Capture the cell that displays the provided text and extract its [x, y] central coordinate. 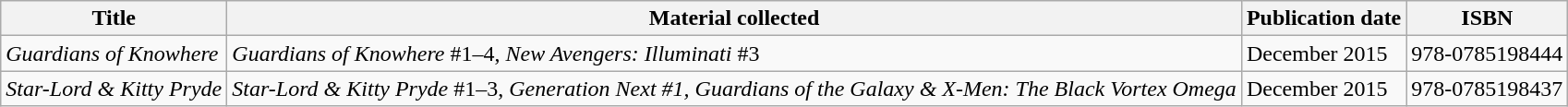
Guardians of Knowhere #1–4, New Avengers: Illuminati #3 [735, 53]
Star-Lord & Kitty Pryde [115, 89]
Guardians of Knowhere [115, 53]
Star-Lord & Kitty Pryde #1–3, Generation Next #1, Guardians of the Galaxy & X-Men: The Black Vortex Omega [735, 89]
978-0785198437 [1487, 89]
978-0785198444 [1487, 53]
Publication date [1323, 18]
Material collected [735, 18]
ISBN [1487, 18]
Title [115, 18]
